Determine the (x, y) coordinate at the center of the cell enclosing the given text.  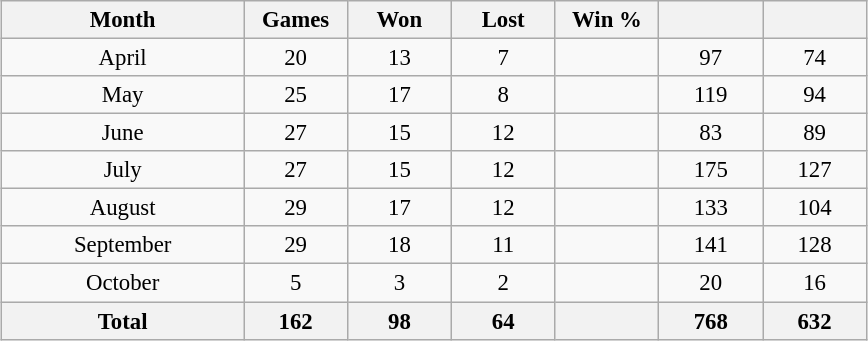
September (123, 245)
Games (296, 20)
13 (399, 57)
162 (296, 321)
2 (503, 283)
August (123, 208)
64 (503, 321)
Month (123, 20)
16 (815, 283)
Win % (607, 20)
74 (815, 57)
141 (711, 245)
3 (399, 283)
Won (399, 20)
632 (815, 321)
October (123, 283)
July (123, 170)
May (123, 95)
Total (123, 321)
83 (711, 133)
104 (815, 208)
98 (399, 321)
April (123, 57)
8 (503, 95)
18 (399, 245)
7 (503, 57)
Lost (503, 20)
89 (815, 133)
5 (296, 283)
768 (711, 321)
94 (815, 95)
127 (815, 170)
97 (711, 57)
175 (711, 170)
11 (503, 245)
25 (296, 95)
June (123, 133)
119 (711, 95)
128 (815, 245)
133 (711, 208)
